Find where the given text appears and provide that cell's center as (X, Y) coordinate. 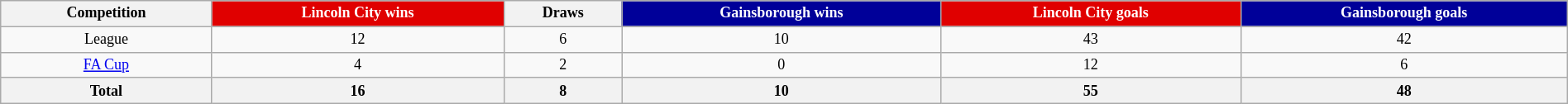
43 (1090, 40)
8 (562, 91)
16 (357, 91)
FA Cup (106, 64)
Competition (106, 13)
4 (357, 64)
League (106, 40)
Total (106, 91)
Lincoln City wins (357, 13)
42 (1404, 40)
Draws (562, 13)
Gainsborough wins (781, 13)
0 (781, 64)
Gainsborough goals (1404, 13)
Lincoln City goals (1090, 13)
55 (1090, 91)
48 (1404, 91)
2 (562, 64)
